From the cell containing the given text, extract its center point as (X, Y) coordinate. 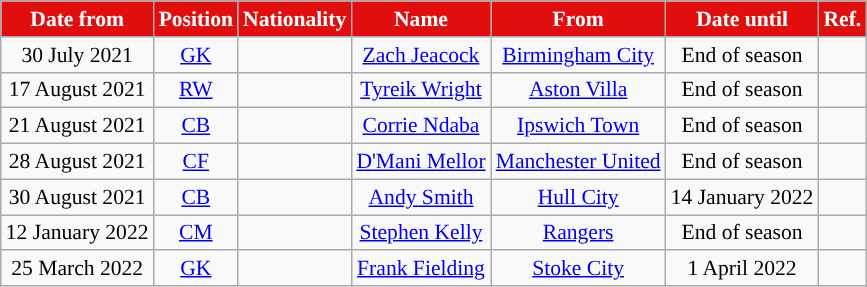
Zach Jeacock (420, 55)
CF (196, 162)
Nationality (294, 19)
Date until (742, 19)
14 January 2022 (742, 197)
30 August 2021 (78, 197)
Ipswich Town (578, 126)
Aston Villa (578, 90)
Manchester United (578, 162)
Birmingham City (578, 55)
CM (196, 233)
From (578, 19)
1 April 2022 (742, 269)
D'Mani Mellor (420, 162)
Corrie Ndaba (420, 126)
28 August 2021 (78, 162)
Date from (78, 19)
Stoke City (578, 269)
12 January 2022 (78, 233)
Ref. (842, 19)
25 March 2022 (78, 269)
Name (420, 19)
21 August 2021 (78, 126)
RW (196, 90)
Tyreik Wright (420, 90)
Hull City (578, 197)
Stephen Kelly (420, 233)
Frank Fielding (420, 269)
Rangers (578, 233)
Andy Smith (420, 197)
17 August 2021 (78, 90)
30 July 2021 (78, 55)
Position (196, 19)
